Extract the (X, Y) coordinate from the center of the cell holding the provided text.  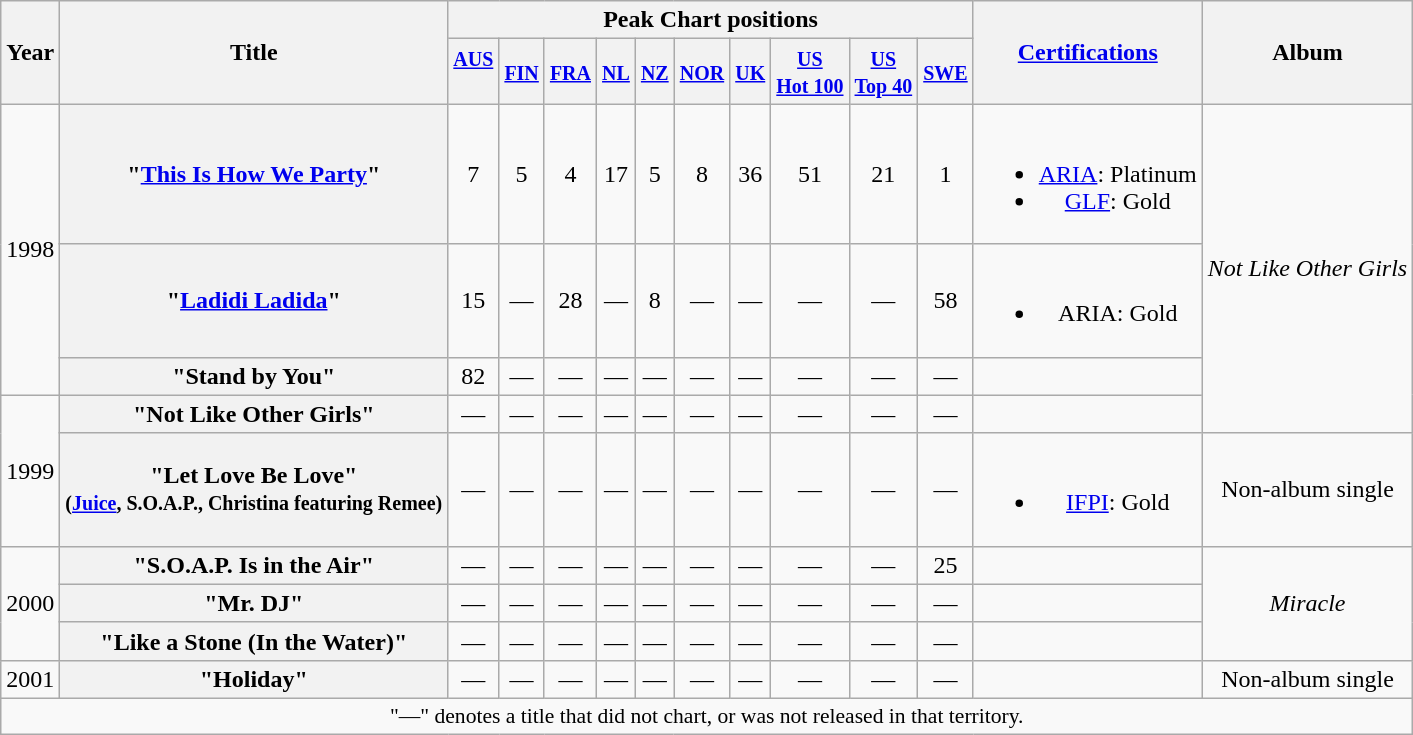
2000 (30, 603)
AUS (474, 72)
28 (570, 300)
Album (1307, 52)
"—" denotes a title that did not chart, or was not released in that territory. (707, 716)
82 (474, 376)
"This Is How We Party" (254, 174)
USHot 100 (810, 72)
UK (750, 72)
USTop 40 (884, 72)
51 (810, 174)
FRA (570, 72)
25 (946, 565)
"S.O.A.P. Is in the Air" (254, 565)
Year (30, 52)
Peak Chart positions (710, 20)
4 (570, 174)
17 (616, 174)
21 (884, 174)
Miracle (1307, 603)
Certifications (1088, 52)
"Like a Stone (In the Water)" (254, 641)
Not Like Other Girls (1307, 268)
2001 (30, 679)
NOR (702, 72)
1 (946, 174)
ARIA: Gold (1088, 300)
NZ (654, 72)
"Stand by You" (254, 376)
"Ladidi Ladida" (254, 300)
7 (474, 174)
ARIA: PlatinumGLF: Gold (1088, 174)
"Holiday" (254, 679)
1998 (30, 250)
SWE (946, 72)
1999 (30, 470)
Title (254, 52)
58 (946, 300)
IFPI: Gold (1088, 490)
15 (474, 300)
NL (616, 72)
"Not Like Other Girls" (254, 414)
36 (750, 174)
"Mr. DJ" (254, 603)
FIN (522, 72)
"Let Love Be Love"(Juice, S.O.A.P., Christina featuring Remee) (254, 490)
